Pinpoint the cell where the given text exists, returning its [X, Y] midpoint coordinate. 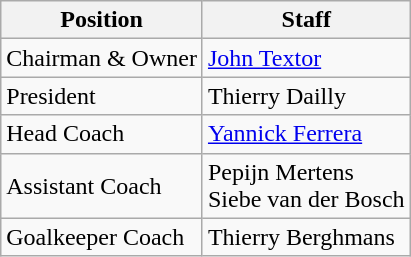
Pepijn Mertens Siebe van der Bosch [306, 186]
Staff [306, 20]
Assistant Coach [102, 186]
Goalkeeper Coach [102, 237]
Chairman & Owner [102, 58]
Position [102, 20]
Thierry Berghmans [306, 237]
John Textor [306, 58]
Yannick Ferrera [306, 134]
Thierry Dailly [306, 96]
President [102, 96]
Head Coach [102, 134]
